Return the (X, Y) coordinate for the center point of the cell that contains the specified text.  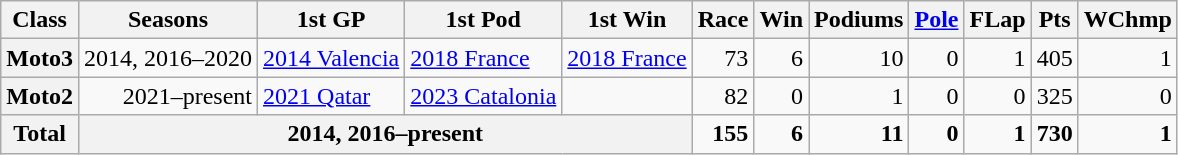
10 (859, 58)
2021 Qatar (332, 96)
Moto2 (40, 96)
325 (1054, 96)
82 (723, 96)
155 (723, 134)
730 (1054, 134)
Pole (936, 20)
2014, 2016–2020 (168, 58)
Pts (1054, 20)
405 (1054, 58)
Seasons (168, 20)
73 (723, 58)
Total (40, 134)
Podiums (859, 20)
Race (723, 20)
Moto3 (40, 58)
1st Win (627, 20)
FLap (998, 20)
11 (859, 134)
WChmp (1128, 20)
Win (782, 20)
2014 Valencia (332, 58)
Class (40, 20)
2021–present (168, 96)
2014, 2016–present (385, 134)
1st GP (332, 20)
2023 Catalonia (484, 96)
1st Pod (484, 20)
